Find where the given text appears and provide that cell's center as (X, Y) coordinate. 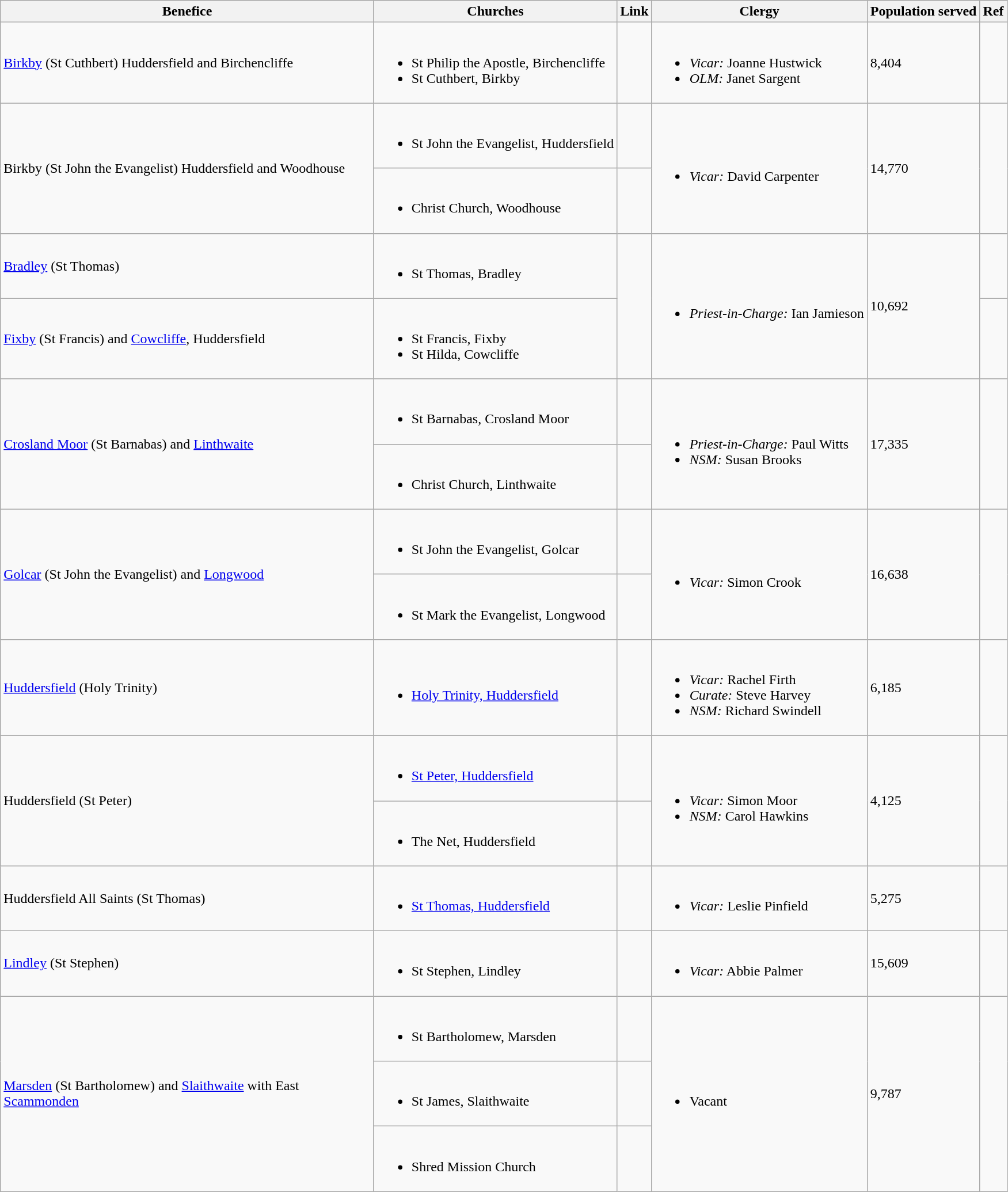
Marsden (St Bartholomew) and Slaithwaite with East Scammonden (188, 1094)
Lindley (St Stephen) (188, 964)
St Mark the Evangelist, Longwood (495, 607)
5,275 (923, 898)
Benefice (188, 12)
The Net, Huddersfield (495, 833)
Birkby (St John the Evangelist) Huddersfield and Woodhouse (188, 168)
4,125 (923, 800)
Vacant (759, 1094)
Huddersfield All Saints (St Thomas) (188, 898)
St Philip the Apostle, BirchencliffeSt Cuthbert, Birkby (495, 63)
Shred Mission Church (495, 1159)
Churches (495, 12)
St Francis, FixbySt Hilda, Cowcliffe (495, 339)
Vicar: Simon MoorNSM: Carol Hawkins (759, 800)
Vicar: Simon Crook (759, 574)
Huddersfield (St Peter) (188, 800)
Vicar: Leslie Pinfield (759, 898)
Vicar: Rachel FirthCurate: Steve HarveyNSM: Richard Swindell (759, 688)
Huddersfield (Holy Trinity) (188, 688)
St Peter, Huddersfield (495, 768)
14,770 (923, 168)
St Barnabas, Crosland Moor (495, 411)
Ref (994, 12)
Birkby (St Cuthbert) Huddersfield and Birchencliffe (188, 63)
St Thomas, Bradley (495, 266)
17,335 (923, 444)
Priest-in-Charge: Ian Jamieson (759, 306)
Priest-in-Charge: Paul WittsNSM: Susan Brooks (759, 444)
9,787 (923, 1094)
Population served (923, 12)
15,609 (923, 964)
St James, Slaithwaite (495, 1094)
Vicar: David Carpenter (759, 168)
St Thomas, Huddersfield (495, 898)
Fixby (St Francis) and Cowcliffe, Huddersfield (188, 339)
St Stephen, Lindley (495, 964)
8,404 (923, 63)
Golcar (St John the Evangelist) and Longwood (188, 574)
Vicar: Abbie Palmer (759, 964)
Clergy (759, 12)
10,692 (923, 306)
Crosland Moor (St Barnabas) and Linthwaite (188, 444)
Vicar: Joanne HustwickOLM: Janet Sargent (759, 63)
6,185 (923, 688)
Christ Church, Linthwaite (495, 477)
Christ Church, Woodhouse (495, 200)
Bradley (St Thomas) (188, 266)
16,638 (923, 574)
St Bartholomew, Marsden (495, 1028)
Link (634, 12)
St John the Evangelist, Golcar (495, 541)
St John the Evangelist, Huddersfield (495, 136)
Holy Trinity, Huddersfield (495, 688)
